Provide the [x, y] coordinate of the cell's center where the given text is located.  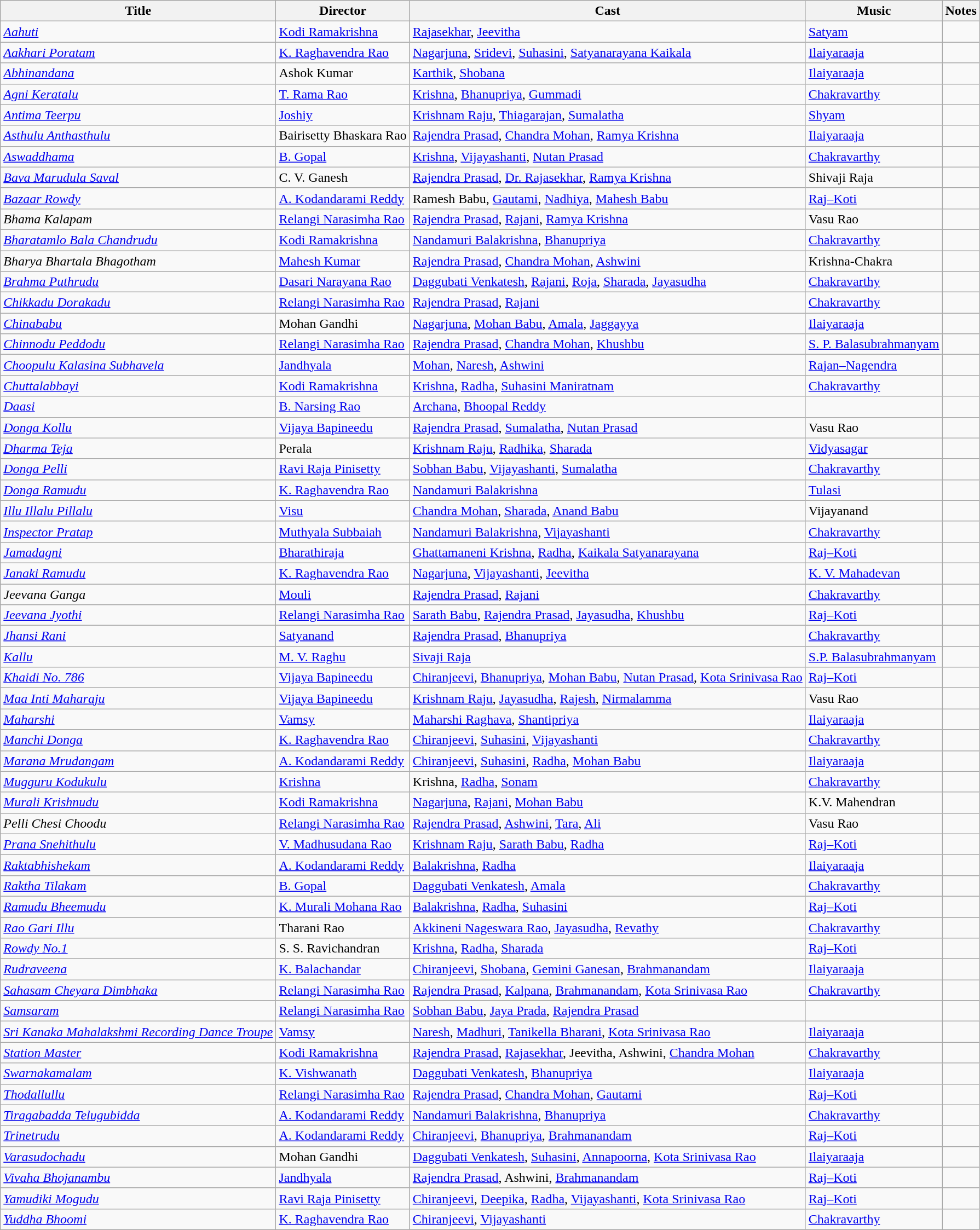
Daggubati Venkatesh, Bhanupriya [608, 1073]
Ramesh Babu, Gautami, Nadhiya, Mahesh Babu [608, 198]
Krishna, Radha, Sharada [608, 949]
Shyam [874, 115]
Jeevana Jyothi [138, 615]
Nagarjuna, Vijayashanti, Jeevitha [608, 573]
Nagarjuna, Sridevi, Suhasini, Satyanarayana Kaikala [608, 53]
Chiranjeevi, Suhasini, Vijayashanti [608, 740]
Kallu [138, 657]
Swarnakamalam [138, 1073]
Chikkadu Dorakadu [138, 303]
Krishna, Radha, Sonam [608, 782]
Choopulu Kalasina Subhavela [138, 365]
Nandamuri Balakrishna, Vijayashanti [608, 532]
Cast [608, 11]
K. Vishwanath [343, 1073]
Varasudochadu [138, 1157]
Rajendra Prasad, Sumalatha, Nutan Prasad [608, 428]
Maharshi [138, 719]
Krishna, Radha, Suhasini Maniratnam [608, 386]
Krishnam Raju, Sarath Babu, Radha [608, 844]
Manchi Donga [138, 740]
S. S. Ravichandran [343, 949]
Nandamuri Balakrishna [608, 490]
S. P. Balasubrahmanyam [874, 344]
Chinababu [138, 324]
Krishnam Raju, Jayasudha, Rajesh, Nirmalamma [608, 698]
K. Murali Mohana Rao [343, 906]
Sarath Babu, Rajendra Prasad, Jayasudha, Khushbu [608, 615]
Inspector Pratap [138, 532]
Rajendra Prasad, Rajani, Ramya Krishna [608, 219]
Antima Teerpu [138, 115]
V. Madhusudana Rao [343, 844]
Donga Ramudu [138, 490]
Krishnam Raju, Thiagarajan, Sumalatha [608, 115]
Tulasi [874, 490]
Vivaha Bhojanambu [138, 1177]
Chandra Mohan, Sharada, Anand Babu [608, 511]
Maa Inti Maharaju [138, 698]
Akkineni Nageswara Rao, Jayasudha, Revathy [608, 928]
Aswaddhama [138, 157]
Krishna [343, 782]
Shivaji Raja [874, 177]
Raktabhishekam [138, 865]
Balakrishna, Radha [608, 865]
Chiranjeevi, Bhanupriya, Mohan Babu, Nutan Prasad, Kota Srinivasa Rao [608, 678]
Rajendra Prasad, Dr. Rajasekhar, Ramya Krishna [608, 177]
T. Rama Rao [343, 94]
Sobhan Babu, Jaya Prada, Rajendra Prasad [608, 1011]
Samsaram [138, 1011]
Donga Pelli [138, 469]
Title [138, 11]
Rajendra Prasad, Chandra Mohan, Khushbu [608, 344]
Rajendra Prasad, Bhanupriya [608, 636]
Brahma Puthrudu [138, 282]
Jeevana Ganga [138, 594]
Marana Mrudangam [138, 761]
Chiranjeevi, Deepika, Radha, Vijayashanti, Kota Srinivasa Rao [608, 1198]
Archana, Bhoopal Reddy [608, 407]
Rajendra Prasad, Chandra Mohan, Ramya Krishna [608, 136]
Rajendra Prasad, Chandra Mohan, Gautami [608, 1094]
Music [874, 11]
Aahuti [138, 32]
Rajendra Prasad, Ashwini, Brahmanandam [608, 1177]
Yuddha Bhoomi [138, 1219]
Krishna-Chakra [874, 261]
Janaki Ramudu [138, 573]
Rajendra Prasad, Ashwini, Tara, Ali [608, 823]
Bharya Bhartala Bhagotham [138, 261]
K. V. Mahadevan [874, 573]
Nagarjuna, Mohan Babu, Amala, Jaggayya [608, 324]
Notes [961, 11]
Ramudu Bheemudu [138, 906]
Chinnodu Peddodu [138, 344]
Chiranjeevi, Suhasini, Radha, Mohan Babu [608, 761]
K.V. Mahendran [874, 802]
Pelli Chesi Choodu [138, 823]
Rudraveena [138, 969]
Maharshi Raghava, Shantipriya [608, 719]
Satyam [874, 32]
Ghattamaneni Krishna, Radha, Kaikala Satyanarayana [608, 552]
Chiranjeevi, Shobana, Gemini Ganesan, Brahmanandam [608, 969]
Asthulu Anthasthulu [138, 136]
Bharathiraja [343, 552]
Vidyasagar [874, 448]
B. Narsing Rao [343, 407]
Rajendra Prasad, Chandra Mohan, Ashwini [608, 261]
Bava Marudula Saval [138, 177]
Perala [343, 448]
Sri Kanaka Mahalakshmi Recording Dance Troupe [138, 1032]
Donga Kollu [138, 428]
Muthyala Subbaiah [343, 532]
Mohan, Naresh, Ashwini [608, 365]
Rajan–Nagendra [874, 365]
Sahasam Cheyara Dimbhaka [138, 990]
M. V. Raghu [343, 657]
Rajasekhar, Jeevitha [608, 32]
Karthik, Shobana [608, 73]
Aakhari Poratam [138, 53]
Agni Keratalu [138, 94]
Prana Snehithulu [138, 844]
Bazaar Rowdy [138, 198]
Ashok Kumar [343, 73]
Illu Illalu Pillalu [138, 511]
Naresh, Madhuri, Tanikella Bharani, Kota Srinivasa Rao [608, 1032]
Krishna, Vijayashanti, Nutan Prasad [608, 157]
Rowdy No.1 [138, 949]
Bharatamlo Bala Chandrudu [138, 240]
Chiranjeevi, Vijayashanti [608, 1219]
Tiragabadda Telugubidda [138, 1115]
Raktha Tilakam [138, 886]
Station Master [138, 1053]
Visu [343, 511]
Murali Krishnudu [138, 802]
Dharma Teja [138, 448]
Jamadagni [138, 552]
Dasari Narayana Rao [343, 282]
Mouli [343, 594]
Balakrishna, Radha, Suhasini [608, 906]
Thodallullu [138, 1094]
S.P. Balasubrahmanyam [874, 657]
Sivaji Raja [608, 657]
Rao Gari Illu [138, 928]
Jhansi Rani [138, 636]
K. Balachandar [343, 969]
Nagarjuna, Rajani, Mohan Babu [608, 802]
Rajendra Prasad, Rajasekhar, Jeevitha, Ashwini, Chandra Mohan [608, 1053]
Mahesh Kumar [343, 261]
Bairisetty Bhaskara Rao [343, 136]
Joshiy [343, 115]
Daggubati Venkatesh, Suhasini, Annapoorna, Kota Srinivasa Rao [608, 1157]
Krishnam Raju, Radhika, Sharada [608, 448]
Director [343, 11]
Abhinandana [138, 73]
Krishna, Bhanupriya, Gummadi [608, 94]
Vijayanand [874, 511]
Rajendra Prasad, Kalpana, Brahmanandam, Kota Srinivasa Rao [608, 990]
Chiranjeevi, Bhanupriya, Brahmanandam [608, 1136]
Bhama Kalapam [138, 219]
C. V. Ganesh [343, 177]
Khaidi No. 786 [138, 678]
Satyanand [343, 636]
Tharani Rao [343, 928]
Chuttalabbayi [138, 386]
Daggubati Venkatesh, Rajani, Roja, Sharada, Jayasudha [608, 282]
Yamudiki Mogudu [138, 1198]
Sobhan Babu, Vijayashanti, Sumalatha [608, 469]
Daasi [138, 407]
Trinetrudu [138, 1136]
Mugguru Kodukulu [138, 782]
Daggubati Venkatesh, Amala [608, 886]
